Locate the cell with the specified text and output its [x, y] center coordinate. 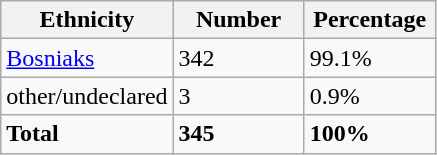
345 [238, 134]
Ethnicity [87, 20]
other/undeclared [87, 96]
3 [238, 96]
0.9% [370, 96]
Bosniaks [87, 58]
100% [370, 134]
342 [238, 58]
99.1% [370, 58]
Number [238, 20]
Total [87, 134]
Percentage [370, 20]
